Search for the cell housing the specified text and yield its [x, y] center coordinate. 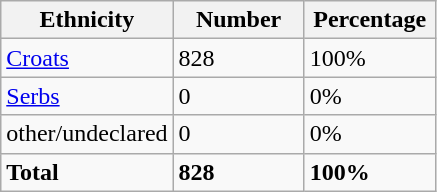
Total [87, 172]
Croats [87, 58]
other/undeclared [87, 134]
Number [238, 20]
Serbs [87, 96]
Percentage [370, 20]
Ethnicity [87, 20]
